Locate the cell with the specified text and output its [x, y] center coordinate. 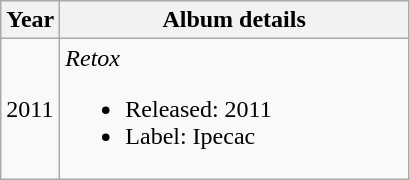
Year [30, 20]
RetoxReleased: 2011Label: Ipecac [234, 109]
Album details [234, 20]
2011 [30, 109]
